Scan for the cell matching the given text and deliver its [x, y] coordinate at center. 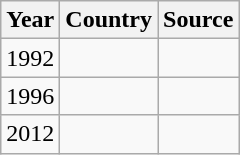
1992 [30, 58]
Year [30, 20]
2012 [30, 134]
1996 [30, 96]
Source [198, 20]
Country [109, 20]
